Find where the given text appears and provide that cell's center as (x, y) coordinate. 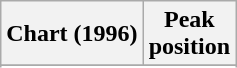
Peakposition (189, 34)
Chart (1996) (72, 34)
